Return (x, y) of the center of cell containing provided text 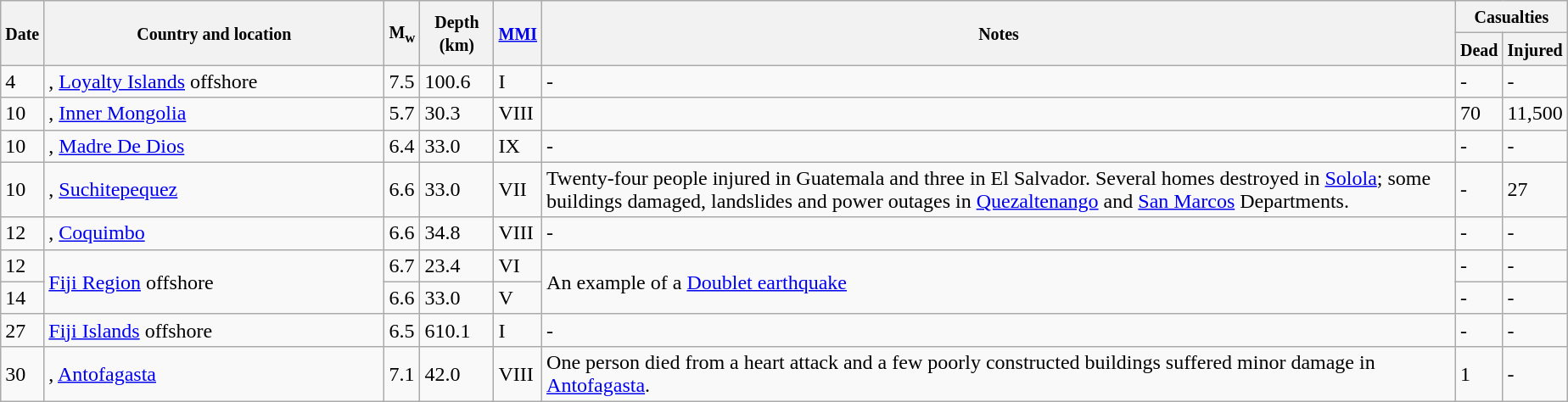
, Loyalty Islands offshore (214, 81)
11,500 (1535, 114)
23.4 (456, 265)
Casualties (1511, 17)
6.7 (402, 265)
30.3 (456, 114)
6.5 (402, 330)
7.5 (402, 81)
14 (22, 298)
6.4 (402, 146)
70 (1479, 114)
Date (22, 33)
Country and location (214, 33)
, Coquimbo (214, 233)
MMI (518, 33)
, Madre De Dios (214, 146)
Depth (km) (456, 33)
, Inner Mongolia (214, 114)
Notes (1000, 33)
4 (22, 81)
30 (22, 373)
Mw (402, 33)
7.1 (402, 373)
100.6 (456, 81)
VII (518, 190)
Injured (1535, 49)
610.1 (456, 330)
Dead (1479, 49)
Fiji Region offshore (214, 282)
42.0 (456, 373)
34.8 (456, 233)
An example of a Doublet earthquake (1000, 282)
Fiji Islands offshore (214, 330)
5.7 (402, 114)
One person died from a heart attack and a few poorly constructed buildings suffered minor damage in Antofagasta. (1000, 373)
VI (518, 265)
V (518, 298)
, Suchitepequez (214, 190)
IX (518, 146)
1 (1479, 373)
, Antofagasta (214, 373)
